Identify which cell holds the provided text, then report its [x, y] central coordinate. 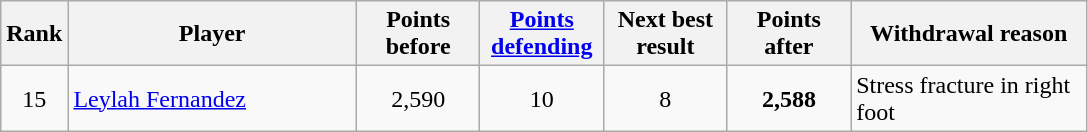
Leylah Fernandez [212, 98]
Next best result [666, 34]
Rank [34, 34]
Points before [418, 34]
8 [666, 98]
Withdrawal reason [969, 34]
10 [542, 98]
2,590 [418, 98]
Points defending [542, 34]
Points after [789, 34]
15 [34, 98]
2,588 [789, 98]
Stress fracture in right foot [969, 98]
Player [212, 34]
